Pinpoint the cell where the given text exists, returning its (X, Y) midpoint coordinate. 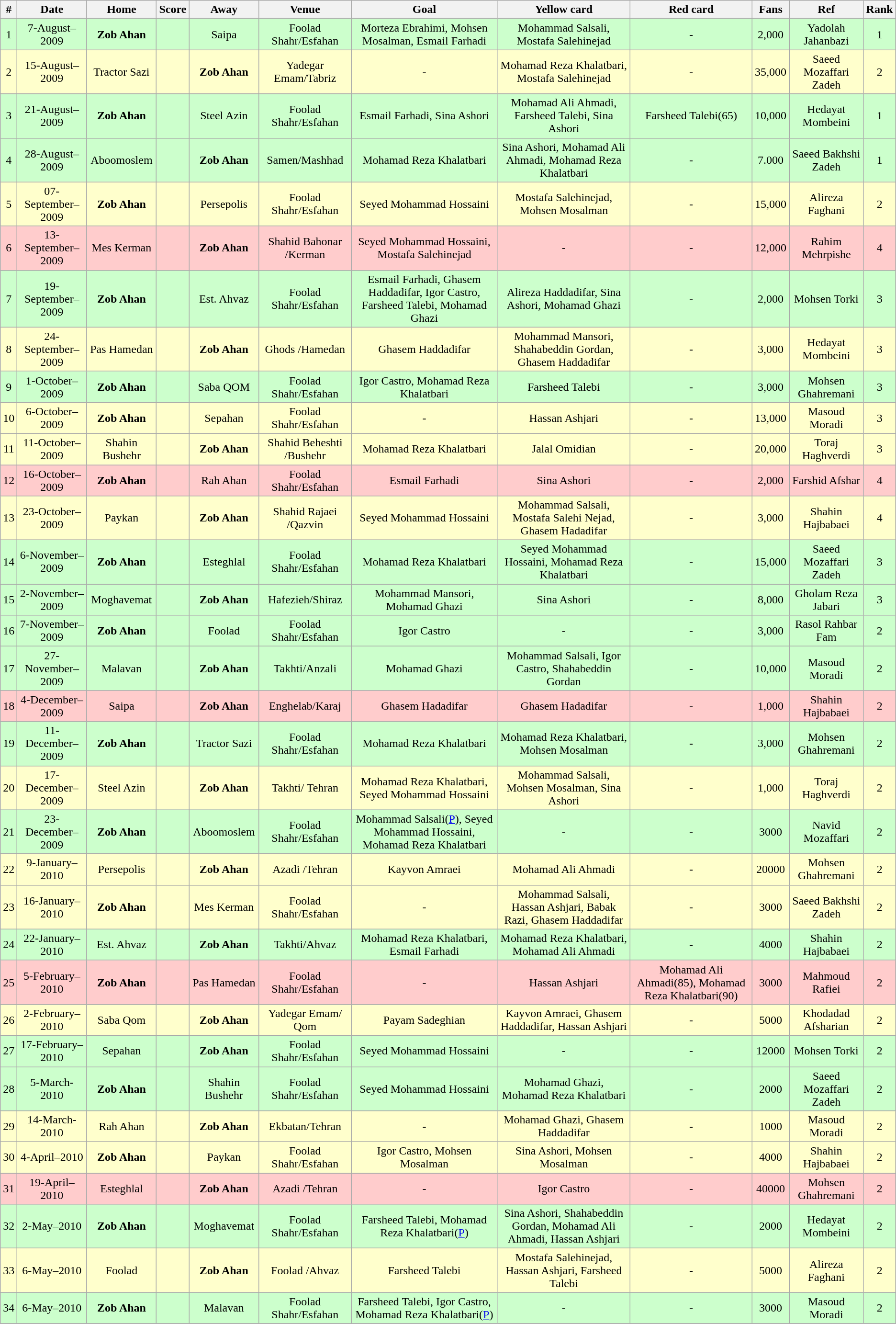
Home (122, 10)
7-August–2009 (52, 34)
Rahim Mehrpishe (826, 248)
30 (9, 1158)
26 (9, 1020)
Mostafa Salehinejad, Mohsen Mosalman (564, 204)
35,000 (771, 72)
Hafezieh/Shiraz (305, 600)
Mohamad Ali Ahmadi(85), Mohamad Reza Khalatbari(90) (691, 982)
13-September–2009 (52, 248)
Mohammad Salsali, Igor Castro, Shahabeddin Gordan (564, 668)
27 (9, 1051)
Alireza Haddadifar, Sina Ashori, Mohamad Ghazi (564, 299)
11-October–2009 (52, 449)
Igor Castro, Mohsen Mosalman (425, 1158)
17-February–2010 (52, 1051)
29 (9, 1126)
4-December–2009 (52, 706)
Kayvon Amraei (425, 870)
Rasol Rahbar Fam (826, 631)
27-November–2009 (52, 668)
33 (9, 1270)
13,000 (771, 418)
14-March-2010 (52, 1126)
Takhti/Ahvaz (305, 944)
12000 (771, 1051)
Samen/Mashhad (305, 160)
20 (9, 788)
25 (9, 982)
19-September–2009 (52, 299)
16 (9, 631)
Saba QOM (224, 387)
Yellow card (564, 10)
8,000 (771, 600)
07-September–2009 (52, 204)
Mohamad Reza Khalatbari, Mohamad Ali Ahmadi (564, 944)
Mohammad Mansori, Shahabeddin Gordan, Ghasem Haddadifar (564, 349)
28-August–2009 (52, 160)
Farsheed Talebi(65) (691, 116)
Mohamad Ghazi (425, 668)
Score (173, 10)
Igor Castro, Mohamad Reza Khalatbari (425, 387)
Mohammad Salsali, Hassan Ashjari, Babak Razi, Ghasem Haddadifar (564, 907)
Yadegar Emam/ Qom (305, 1020)
22 (9, 870)
15 (9, 600)
2-May–2010 (52, 1226)
Mohamad Ghazi, Mohamad Reza Khalatbari (564, 1089)
11 (9, 449)
Sina Ashori, Shahabeddin Gordan, Mohamad Ali Ahmadi, Hassan Ashjari (564, 1226)
5 (9, 204)
1000 (771, 1126)
21 (9, 832)
24 (9, 944)
Fans (771, 10)
28 (9, 1089)
8 (9, 349)
9 (9, 387)
Esmail Farhadi, Ghasem Haddadifar, Igor Castro, Farsheed Talebi, Mohamad Ghazi (425, 299)
1-October–2009 (52, 387)
Date (52, 10)
7.000 (771, 160)
Shahid Bahonar /Kerman (305, 248)
Seyed Mohammad Hossaini, Mohamad Reza Khalatbari (564, 562)
17-December–2009 (52, 788)
19-April–2010 (52, 1188)
4-April–2010 (52, 1158)
Foolad /Ahvaz (305, 1270)
Yadolah Jahanbazi (826, 34)
Jalal Omidian (564, 449)
21-August–2009 (52, 116)
16-January–2010 (52, 907)
Goal (425, 10)
17 (9, 668)
5-February–2010 (52, 982)
7 (9, 299)
Esmail Farhadi (425, 480)
13 (9, 518)
Mohammad Salsali, Mohsen Mosalman, Sina Ashori (564, 788)
Mohamad Reza Khalatbari, Mostafa Salehinejad (564, 72)
2-February–2010 (52, 1020)
Mohamad Reza Khalatbari, Mohsen Mosalman (564, 744)
20,000 (771, 449)
Mohammad Mansori, Mohamad Ghazi (425, 600)
7-November–2009 (52, 631)
Payam Sadeghian (425, 1020)
20000 (771, 870)
24-September–2009 (52, 349)
31 (9, 1188)
23 (9, 907)
Sina Ashori, Mohsen Mosalman (564, 1158)
Ekbatan/Tehran (305, 1126)
Mohamad Ali Ahmadi (564, 870)
Venue (305, 10)
Saba Qom (122, 1020)
Morteza Ebrahimi, Mohsen Mosalman, Esmail Farhadi (425, 34)
Enghelab/Karaj (305, 706)
12,000 (771, 248)
Takhti/ Tehran (305, 788)
Esmail Farhadi, Sina Ashori (425, 116)
Mohamad Ghazi, Ghasem Haddadifar (564, 1126)
23-October–2009 (52, 518)
18 (9, 706)
10 (9, 418)
Kayvon Amraei, Ghasem Haddadifar, Hassan Ashjari (564, 1020)
Khodadad Afsharian (826, 1020)
Farsheed Talebi, Igor Castro, Mohamad Reza Khalatbari(P) (425, 1308)
32 (9, 1226)
Mostafa Salehinejad, Hassan Ashjari, Farsheed Talebi (564, 1270)
2-November–2009 (52, 600)
5-March-2010 (52, 1089)
Navid Mozaffari (826, 832)
Mohammad Salsali, Mostafa Salehi Nejad, Ghasem Hadadifar (564, 518)
Ref (826, 10)
Ghasem Haddadifar (425, 349)
Mohamad Reza Khalatbari, Seyed Mohammad Hossaini (425, 788)
15-August–2009 (52, 72)
Farshid Afshar (826, 480)
Mohammad Salsali, Mostafa Salehinejad (564, 34)
Shahid Rajaei /Qazvin (305, 518)
Mahmoud Rafiei (826, 982)
Rank (880, 10)
6-October–2009 (52, 418)
14 (9, 562)
6 (9, 248)
Ghods /Hamedan (305, 349)
Shahid Beheshti /Bushehr (305, 449)
Mohammad Salsali(P), Seyed Mohammad Hossaini, Mohamad Reza Khalatbari (425, 832)
Mohamad Reza Khalatbari, Esmail Farhadi (425, 944)
22-January–2010 (52, 944)
40000 (771, 1188)
23-December–2009 (52, 832)
Away (224, 10)
Yadegar Emam/Tabriz (305, 72)
6-November–2009 (52, 562)
16-October–2009 (52, 480)
12 (9, 480)
Mohamad Ali Ahmadi, Farsheed Talebi, Sina Ashori (564, 116)
Seyed Mohammad Hossaini, Mostafa Salehinejad (425, 248)
19 (9, 744)
9-January–2010 (52, 870)
34 (9, 1308)
# (9, 10)
Red card (691, 10)
11-December–2009 (52, 744)
Gholam Reza Jabari (826, 600)
Takhti/Anzali (305, 668)
Sina Ashori, Mohamad Ali Ahmadi, Mohamad Reza Khalatbari (564, 160)
Farsheed Talebi, Mohamad Reza Khalatbari(P) (425, 1226)
